Return the [x, y] coordinate for the center point of the cell that contains the specified text.  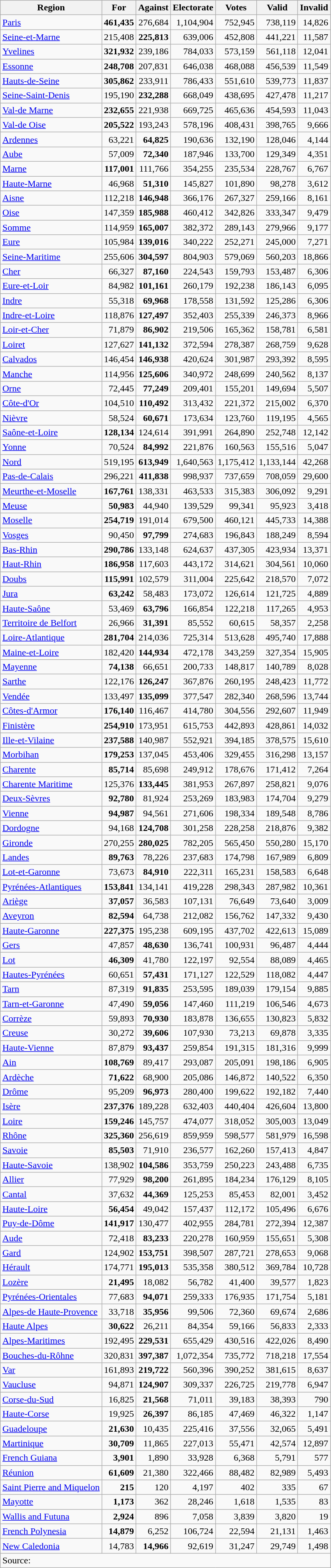
Haute Alpes [51, 1326]
Meuse [51, 506]
Meurthe-et-Moselle [51, 491]
12,897 [314, 1443]
228,258 [236, 828]
66,651 [154, 667]
1,147 [314, 1414]
85,698 [154, 769]
998,937 [193, 476]
550,280 [277, 843]
167,989 [277, 857]
718,218 [277, 1355]
153,841 [119, 886]
552,921 [193, 740]
98,200 [154, 1180]
Somme [51, 227]
327,354 [277, 652]
186,958 [119, 564]
108,769 [119, 1062]
335 [277, 1487]
8,161 [314, 198]
174,704 [277, 799]
9,291 [314, 491]
126,247 [154, 682]
18,866 [314, 257]
71,879 [119, 330]
28,246 [193, 1502]
6,767 [314, 169]
268,596 [277, 696]
124,708 [154, 828]
89,763 [119, 857]
422,026 [277, 1341]
301,258 [193, 828]
268,759 [277, 344]
5,047 [314, 447]
66,327 [119, 271]
5,491 [314, 1429]
72,418 [119, 1238]
4,144 [314, 139]
267,327 [236, 198]
159,793 [236, 271]
3,418 [314, 506]
173,634 [193, 418]
50,983 [119, 506]
219,722 [154, 1370]
224,543 [193, 271]
287,721 [236, 1253]
78,226 [154, 857]
655,429 [193, 1341]
5,791 [277, 1458]
Indre-et-Loire [51, 315]
155,651 [277, 1238]
72,445 [119, 388]
94,561 [154, 813]
178,676 [236, 769]
183,878 [193, 1018]
132,190 [236, 139]
9,628 [314, 344]
Nièvre [51, 418]
8,594 [314, 535]
58,524 [119, 418]
117,265 [277, 608]
114,956 [119, 374]
725,314 [193, 637]
138,902 [119, 1165]
1,618 [236, 1502]
609,195 [193, 931]
6,648 [314, 872]
176,935 [236, 1297]
174,798 [236, 857]
9,666 [314, 125]
Marne [51, 169]
Pyrénées-Orientales [51, 1297]
243,488 [277, 1165]
6,581 [314, 330]
430,516 [236, 1341]
Calvados [51, 359]
77,249 [154, 388]
5,507 [314, 388]
560,203 [277, 257]
188,249 [277, 535]
125,286 [277, 301]
267,897 [236, 784]
402,955 [193, 1224]
21,131 [277, 1531]
101,161 [154, 286]
100,931 [236, 945]
398,765 [277, 125]
127,497 [154, 315]
Mayotte [51, 1502]
11,587 [314, 37]
441,221 [277, 37]
121,725 [277, 593]
3,839 [236, 1516]
859,959 [193, 1136]
391,991 [193, 433]
237,683 [193, 857]
173,072 [193, 593]
Isère [51, 1106]
15,610 [314, 740]
Jura [51, 593]
95,209 [119, 1092]
209,401 [193, 388]
Pas-de-Calais [51, 476]
428,861 [277, 725]
73,213 [236, 1033]
Paris [51, 22]
342,826 [236, 213]
199,622 [236, 1092]
134,141 [154, 886]
354,255 [193, 169]
84,354 [193, 1326]
42,268 [314, 462]
253,595 [193, 989]
For [119, 8]
38,393 [277, 1399]
63,796 [154, 608]
Invalid [314, 8]
276,684 [154, 22]
321,932 [119, 52]
790 [314, 1399]
Gironde [51, 843]
322,466 [193, 1473]
141,132 [154, 344]
96,487 [277, 945]
31,247 [236, 1546]
146,938 [154, 359]
37,556 [236, 1429]
131,592 [236, 301]
Lozère [51, 1282]
85,552 [193, 623]
106,546 [277, 1004]
397,387 [154, 1355]
32,065 [277, 1429]
63,242 [119, 593]
157,413 [277, 1150]
Moselle [51, 520]
Mayenne [51, 667]
7,264 [314, 769]
Creuse [51, 1033]
112,172 [236, 1209]
253,269 [193, 799]
12,041 [314, 52]
21,630 [119, 1429]
1,133,144 [277, 462]
7,271 [314, 242]
9,999 [314, 1048]
167,761 [119, 491]
192,495 [119, 1341]
325,360 [119, 1136]
Aveyron [51, 916]
105,984 [119, 242]
14,879 [119, 1531]
420,624 [193, 359]
Aube [51, 154]
39,606 [154, 1033]
64,825 [154, 139]
155,516 [277, 447]
254,910 [119, 725]
Territoire de Belfort [51, 623]
2,686 [314, 1311]
49,042 [154, 1209]
6,350 [314, 1077]
140,789 [277, 667]
Alpes-Maritimes [51, 1341]
125,253 [193, 1194]
Lot [51, 960]
133,700 [236, 154]
Seine-et-Marne [51, 37]
Pyrénées-Atlantiques [51, 886]
367,876 [193, 682]
255,606 [119, 257]
48,630 [154, 945]
8,137 [314, 374]
Yvelines [51, 52]
6,809 [314, 857]
11,949 [314, 711]
11,772 [314, 682]
Hérault [51, 1267]
64,738 [154, 916]
Finistère [51, 725]
340,972 [193, 374]
782,205 [193, 843]
93,437 [154, 1048]
11,837 [314, 81]
3,820 [277, 1516]
472,178 [193, 652]
Essonne [51, 66]
145,827 [193, 184]
63,221 [119, 139]
47,469 [236, 1414]
124,907 [154, 1385]
195,238 [154, 931]
Tarn-et-Garonne [51, 1004]
83 [314, 1502]
8,786 [314, 813]
10,435 [154, 1429]
Cantal [51, 1194]
85,503 [119, 1150]
118,082 [277, 975]
71,910 [154, 1150]
6,735 [314, 1165]
60,671 [154, 418]
2,924 [119, 1516]
402 [236, 1487]
237,376 [119, 1106]
260,179 [193, 286]
Lot-et-Garonne [51, 872]
227,375 [119, 931]
4,889 [314, 593]
122,218 [236, 608]
738,119 [277, 22]
124,902 [119, 1253]
171,412 [277, 769]
165,362 [236, 330]
77,683 [119, 1297]
519,195 [119, 462]
39,183 [236, 1399]
259,854 [193, 1048]
453,406 [193, 755]
579,069 [236, 257]
85,453 [236, 1194]
737,659 [236, 476]
Côtes-d'Armor [51, 711]
318,052 [236, 1121]
Ain [51, 1062]
215,408 [119, 37]
4,847 [314, 1150]
Haute-Vienne [51, 1048]
147,460 [193, 1004]
236,577 [193, 1150]
11,865 [154, 1443]
252,748 [277, 433]
14,966 [154, 1546]
140,522 [277, 1077]
11,549 [314, 66]
110,492 [154, 403]
198,186 [277, 1062]
105,496 [277, 1209]
French Guiana [51, 1458]
124,614 [154, 433]
226,725 [236, 1385]
128,046 [277, 139]
130,823 [277, 1018]
1,640,563 [193, 462]
9,430 [314, 916]
Oise [51, 213]
138,331 [154, 491]
264,890 [236, 433]
47,857 [119, 945]
13,049 [314, 1121]
30,622 [119, 1326]
Val-de Marne [51, 110]
41,400 [236, 1282]
117,001 [119, 169]
Savoie [51, 1150]
259,333 [193, 1297]
313,432 [193, 403]
133,445 [154, 784]
474,077 [193, 1121]
17,554 [314, 1355]
153,487 [277, 271]
Nord [51, 462]
205,086 [193, 1077]
81,924 [154, 799]
279,966 [277, 227]
Alpes-de Haute-Provence [51, 1311]
Vaucluse [51, 1385]
290,786 [119, 550]
111,219 [236, 1004]
61,609 [119, 1473]
Haute-Saône [51, 608]
190,636 [193, 139]
9,068 [314, 1253]
Source: [165, 1560]
51,310 [154, 184]
83,233 [154, 1238]
117,603 [154, 564]
460,121 [236, 520]
311,004 [193, 579]
613,949 [154, 462]
82,001 [277, 1194]
Loire [51, 1121]
53,469 [119, 608]
192,238 [236, 286]
99,341 [236, 506]
189,039 [236, 989]
158,781 [277, 330]
539,773 [277, 81]
419,228 [193, 886]
87,879 [119, 1048]
Deux-Sèvres [51, 799]
173,951 [154, 725]
258,821 [277, 784]
Against [154, 8]
254,719 [119, 520]
573,159 [236, 52]
21,380 [154, 1473]
7,072 [314, 579]
122,176 [119, 682]
Tarn [51, 989]
39,577 [277, 1282]
5,308 [314, 1238]
191,014 [154, 520]
68,900 [154, 1077]
137,045 [154, 755]
4,673 [314, 1004]
26,211 [154, 1326]
452,808 [236, 37]
296,221 [119, 476]
233,911 [154, 81]
94,871 [119, 1385]
255,339 [236, 315]
598,577 [236, 1136]
33,928 [193, 1458]
Morbihan [51, 755]
85,714 [119, 769]
8,105 [314, 1180]
122,197 [193, 960]
340,222 [193, 242]
73,640 [277, 901]
2,333 [314, 1326]
36,583 [154, 901]
304,561 [277, 564]
280,025 [154, 843]
305,003 [277, 1121]
7,440 [314, 1092]
225,416 [193, 1429]
6,676 [314, 1209]
6,370 [314, 403]
33,718 [119, 1311]
17,888 [314, 637]
72,360 [236, 1311]
560,396 [193, 1370]
1,823 [314, 1282]
145,757 [154, 1121]
4,197 [193, 1487]
8,595 [314, 359]
41,780 [154, 960]
84,992 [154, 447]
144,934 [154, 652]
9,885 [314, 989]
280,400 [193, 1092]
26,397 [154, 1414]
240,562 [277, 374]
147,332 [277, 916]
735,772 [236, 1355]
185,988 [154, 213]
60,615 [236, 623]
443,172 [193, 564]
135,099 [154, 696]
382,372 [193, 227]
314,621 [236, 564]
189,228 [154, 1106]
5,493 [314, 1473]
15,089 [314, 931]
408,431 [236, 125]
1,072,354 [193, 1355]
274,683 [193, 535]
21,568 [154, 1399]
Rhône [51, 1136]
Haute-Corse [51, 1414]
218,876 [277, 828]
Guadeloupe [51, 1429]
3,452 [314, 1194]
146,872 [236, 1077]
222,311 [193, 872]
120 [154, 1487]
71,011 [193, 1399]
76,649 [236, 901]
42,574 [277, 1443]
Valid [277, 8]
Loir-et-Cher [51, 330]
156,762 [236, 916]
56,454 [119, 1209]
139,529 [193, 506]
352,403 [193, 315]
70,930 [154, 1018]
333,347 [277, 213]
Seine-Saint-Denis [51, 95]
225,642 [236, 579]
8,637 [314, 1370]
4,465 [314, 960]
116,467 [154, 711]
437,702 [236, 931]
165,231 [236, 872]
118,876 [119, 315]
107,131 [193, 901]
19,925 [119, 1414]
624,637 [193, 550]
Eure [51, 242]
56,833 [277, 1326]
1,498 [314, 1546]
218,570 [277, 579]
139,016 [154, 242]
114,959 [119, 227]
205,091 [236, 1062]
129,349 [277, 154]
26,966 [119, 623]
219,506 [193, 330]
Aude [51, 1238]
270,255 [119, 843]
87,160 [154, 271]
Haute-Savoie [51, 1165]
Gers [51, 945]
New Caledonia [51, 1546]
Côte-d'Or [51, 403]
Hautes-Pyrénées [51, 975]
189,548 [277, 813]
55,318 [119, 301]
440,404 [236, 1106]
Wallis and Futuna [51, 1516]
Ardennes [51, 139]
106,724 [193, 1531]
Vendée [51, 696]
153,751 [154, 1253]
29,749 [277, 1546]
46,322 [277, 1414]
252,271 [236, 242]
219,778 [277, 1385]
11,043 [314, 110]
784,033 [193, 52]
18,082 [154, 1282]
73,673 [119, 872]
Var [51, 1370]
343,259 [236, 652]
171,127 [193, 975]
293,392 [277, 359]
126,614 [236, 593]
14,783 [119, 1546]
90,450 [119, 535]
394,185 [236, 740]
195,013 [154, 1267]
577 [314, 1458]
3,335 [314, 1033]
377,547 [193, 696]
427,478 [277, 95]
3,901 [119, 1458]
Eure-et-Loir [51, 286]
426,604 [277, 1106]
445,733 [277, 520]
3,009 [314, 901]
186,143 [277, 286]
59,056 [154, 1004]
104,586 [154, 1165]
146,454 [119, 359]
463,533 [193, 491]
192,182 [277, 1092]
140,987 [154, 740]
13,371 [314, 550]
207,831 [154, 66]
58,483 [154, 593]
141,917 [119, 1224]
Electorate [193, 8]
561,118 [277, 52]
6,905 [314, 1062]
468,088 [236, 66]
214,036 [154, 637]
159,246 [119, 1121]
107,930 [193, 1033]
Saône-et-Loire [51, 433]
Bouches-du-Rôhne [51, 1355]
398,507 [193, 1253]
9,479 [314, 213]
195,190 [119, 95]
136,655 [236, 1018]
320,831 [119, 1355]
6,252 [154, 1531]
69,878 [277, 1033]
133,497 [119, 696]
9,177 [314, 227]
69,674 [277, 1311]
115,991 [119, 579]
Corrèze [51, 1018]
Charente [51, 769]
44,940 [154, 506]
495,740 [277, 637]
Hauts-de-Seine [51, 81]
366,176 [193, 198]
Val-de Oise [51, 125]
7,058 [193, 1516]
111,766 [154, 169]
Charente Maritime [51, 784]
178,558 [193, 301]
133,148 [154, 550]
91,835 [154, 989]
10,728 [314, 1267]
155,201 [236, 388]
176,140 [119, 711]
86,902 [154, 330]
Sarthe [51, 682]
59,166 [236, 1326]
30,709 [119, 1443]
1,173 [119, 1502]
248,699 [236, 374]
369,784 [277, 1267]
304,597 [154, 257]
119,195 [277, 418]
82,989 [277, 1473]
381,953 [193, 784]
104,510 [119, 403]
248,423 [277, 682]
316,298 [277, 755]
205,522 [119, 125]
94,071 [154, 1297]
35,956 [154, 1311]
565,450 [236, 843]
94,168 [119, 828]
535,358 [193, 1267]
88,482 [236, 1473]
60,651 [119, 975]
187,946 [193, 154]
47,490 [119, 1004]
6,095 [314, 286]
Haute-Garonne [51, 931]
4,447 [314, 975]
896 [154, 1516]
456,539 [277, 66]
160,959 [236, 1238]
127,627 [119, 344]
166,854 [193, 608]
125,376 [119, 784]
96,973 [154, 1092]
82,594 [119, 916]
179,253 [119, 755]
465,636 [236, 110]
Haute-Loire [51, 1209]
Landes [51, 857]
438,695 [236, 95]
179,154 [277, 989]
22,594 [236, 1531]
183,983 [236, 799]
212,082 [193, 916]
284,781 [236, 1224]
Cher [51, 271]
460,412 [193, 213]
679,500 [193, 520]
259,166 [277, 198]
442,893 [236, 725]
414,780 [193, 711]
Vienne [51, 813]
84,910 [154, 872]
Doubs [51, 579]
171,754 [277, 1297]
298,343 [236, 886]
237,588 [119, 740]
4,444 [314, 945]
71,622 [119, 1077]
136,741 [193, 945]
Vosges [51, 535]
Orne [51, 388]
125,606 [154, 374]
92,554 [236, 960]
Martinique [51, 1443]
4,565 [314, 418]
454,593 [277, 110]
281,704 [119, 637]
293,087 [193, 1062]
225,813 [154, 37]
123,760 [236, 418]
248,708 [119, 66]
1,175,412 [236, 462]
1,890 [154, 1458]
411,838 [154, 476]
196,843 [236, 535]
11,217 [314, 95]
Saint Pierre and Miquelon [51, 1487]
381,615 [277, 1370]
752,945 [236, 22]
Puy-de-Dôme [51, 1224]
72,340 [154, 154]
112,218 [119, 198]
184,234 [236, 1180]
215 [119, 1487]
59,893 [119, 1018]
74,138 [119, 667]
260,195 [236, 682]
305,862 [119, 81]
315,383 [236, 491]
12,387 [314, 1224]
Gard [51, 1253]
372,594 [193, 344]
102,579 [154, 579]
88,089 [277, 960]
87,319 [119, 989]
289,143 [236, 227]
Loiret [51, 344]
232,288 [154, 95]
6,947 [314, 1385]
14,388 [314, 520]
4,953 [314, 608]
422,613 [277, 931]
220,278 [193, 1238]
67 [314, 1487]
14,826 [314, 22]
69,968 [154, 301]
Haute-Marne [51, 184]
278,653 [277, 1253]
160,563 [236, 447]
84,982 [119, 286]
646,038 [193, 66]
232,655 [119, 110]
94,987 [119, 813]
13,157 [314, 755]
French Polynesia [51, 1531]
5,181 [314, 1297]
15,170 [314, 843]
161,893 [119, 1370]
282,340 [236, 696]
182,420 [119, 652]
98,278 [277, 184]
128,134 [119, 433]
292,607 [277, 711]
9,076 [314, 784]
15,905 [314, 652]
786,433 [193, 81]
256,619 [154, 1136]
37,057 [119, 901]
86,185 [193, 1414]
92,619 [193, 1546]
16,825 [119, 1399]
89,417 [154, 1062]
122,529 [236, 975]
10,361 [314, 886]
200,733 [193, 667]
57,009 [119, 154]
380,512 [236, 1267]
221,372 [236, 403]
Loire-Atlantique [51, 637]
Yonne [51, 447]
261,895 [193, 1180]
16,598 [314, 1136]
99,506 [193, 1311]
Haut-Rhin [51, 564]
158,583 [277, 872]
615,753 [193, 725]
191,315 [236, 1048]
668,049 [193, 95]
57,431 [154, 975]
221,876 [193, 447]
5,832 [314, 1018]
235,534 [236, 169]
157,437 [193, 1209]
390,252 [236, 1370]
Votes [236, 8]
249,912 [193, 769]
193,243 [154, 125]
Aisne [51, 198]
176,129 [277, 1180]
Ariège [51, 901]
Manche [51, 374]
9,382 [314, 828]
329,455 [236, 755]
461,435 [119, 22]
578,196 [193, 125]
181,316 [277, 1048]
162,260 [236, 1150]
6,368 [236, 1458]
165,007 [154, 227]
148,817 [236, 667]
301,987 [236, 359]
46,968 [119, 184]
Drôme [51, 1092]
58,357 [277, 623]
Maine-et-Loire [51, 652]
639,006 [193, 37]
278,387 [236, 344]
174,771 [119, 1267]
Allier [51, 1180]
304,556 [236, 711]
Ardèche [51, 1077]
227,013 [193, 1443]
378,575 [277, 740]
30,272 [119, 1033]
Corse-du-Sud [51, 1399]
437,305 [236, 550]
Réunion [51, 1473]
70,524 [119, 447]
309,337 [193, 1385]
Bas-Rhin [51, 550]
287,982 [277, 886]
97,799 [154, 535]
250,223 [236, 1165]
2,258 [314, 623]
581,979 [277, 1136]
19 [314, 1516]
306,092 [277, 491]
362 [154, 1502]
708,059 [277, 476]
77,929 [119, 1180]
669,725 [193, 110]
Seine-Maritime [51, 257]
130,477 [154, 1224]
146,948 [154, 198]
551,610 [236, 81]
228,767 [277, 169]
56,782 [193, 1282]
239,186 [154, 52]
37,632 [119, 1194]
246,373 [277, 315]
229,531 [154, 1341]
Ille-et-Vilaine [51, 740]
9,279 [314, 799]
12,142 [314, 433]
271,606 [193, 813]
13,744 [314, 696]
215,002 [277, 403]
3,612 [314, 184]
29,600 [314, 476]
272,394 [277, 1224]
1,104,904 [193, 22]
14,032 [314, 725]
245,000 [277, 242]
8,028 [314, 667]
198,334 [236, 813]
46,309 [119, 960]
423,934 [277, 550]
221,938 [154, 110]
1,463 [314, 1531]
55,471 [236, 1443]
101,890 [236, 184]
353,759 [193, 1165]
31,391 [154, 623]
8,490 [314, 1341]
513,628 [236, 637]
Indre [51, 301]
95,923 [277, 506]
8,966 [314, 315]
147,359 [119, 213]
804,903 [193, 257]
149,694 [277, 388]
44,369 [154, 1194]
Region [51, 8]
10,060 [314, 564]
92,780 [119, 799]
21,495 [119, 1282]
4,351 [314, 154]
13,800 [314, 1106]
632,403 [193, 1106]
1,535 [277, 1502]
Dordogne [51, 828]
